Search for the cell housing the specified text and yield its (X, Y) center coordinate. 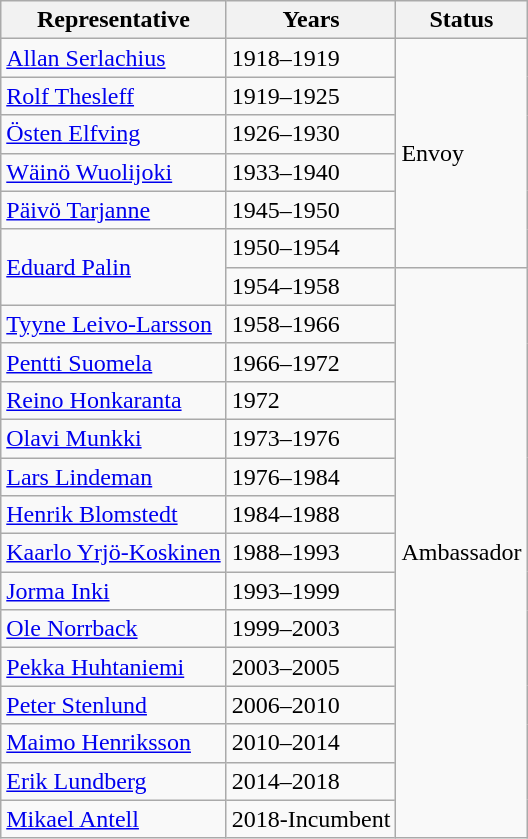
Wäinö Wuolijoki (114, 172)
1918–1919 (311, 58)
2003–2005 (311, 667)
Eduard Palin (114, 267)
Tyyne Leivo-Larsson (114, 324)
Henrik Blomstedt (114, 515)
1984–1988 (311, 515)
Jorma Inki (114, 591)
Status (462, 20)
Kaarlo Yrjö-Koskinen (114, 553)
2018-Incumbent (311, 819)
1919–1925 (311, 96)
1973–1976 (311, 438)
1976–1984 (311, 477)
1933–1940 (311, 172)
1958–1966 (311, 324)
2010–2014 (311, 743)
1945–1950 (311, 210)
1972 (311, 400)
1988–1993 (311, 553)
1954–1958 (311, 286)
Pekka Huhtaniemi (114, 667)
1999–2003 (311, 629)
Lars Lindeman (114, 477)
Päivö Tarjanne (114, 210)
Ambassador (462, 552)
Östen Elfving (114, 134)
Maimo Henriksson (114, 743)
1926–1930 (311, 134)
1950–1954 (311, 248)
Reino Honkaranta (114, 400)
Mikael Antell (114, 819)
2014–2018 (311, 781)
Years (311, 20)
1966–1972 (311, 362)
Pentti Suomela (114, 362)
Allan Serlachius (114, 58)
Envoy (462, 153)
Representative (114, 20)
Peter Stenlund (114, 705)
Olavi Munkki (114, 438)
2006–2010 (311, 705)
Rolf Thesleff (114, 96)
1993–1999 (311, 591)
Ole Norrback (114, 629)
Erik Lundberg (114, 781)
